Scan for the cell matching the given text and deliver its (X, Y) coordinate at center. 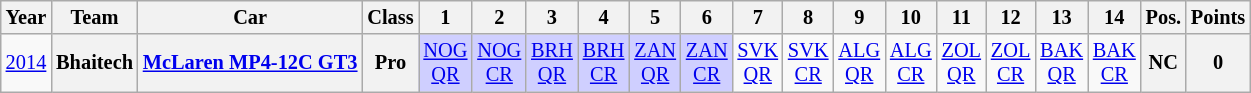
SVKQR (758, 63)
ZOLCR (1010, 63)
BRHCR (604, 63)
Team (94, 17)
SVKCR (808, 63)
BAKCR (1114, 63)
8 (808, 17)
ALGCR (911, 63)
ZANCR (707, 63)
4 (604, 17)
Class (390, 17)
14 (1114, 17)
0 (1218, 63)
3 (552, 17)
12 (1010, 17)
1 (445, 17)
ZOLQR (962, 63)
BAKQR (1062, 63)
Car (250, 17)
6 (707, 17)
NOGCR (499, 63)
McLaren MP4-12C GT3 (250, 63)
5 (655, 17)
Points (1218, 17)
BRHQR (552, 63)
Year (26, 17)
ZANQR (655, 63)
Bhaitech (94, 63)
NOGQR (445, 63)
9 (859, 17)
NC (1164, 63)
13 (1062, 17)
10 (911, 17)
ALGQR (859, 63)
Pro (390, 63)
7 (758, 17)
Pos. (1164, 17)
2 (499, 17)
11 (962, 17)
2014 (26, 63)
